Return the (X, Y) coordinate for the center point of the cell that contains the specified text.  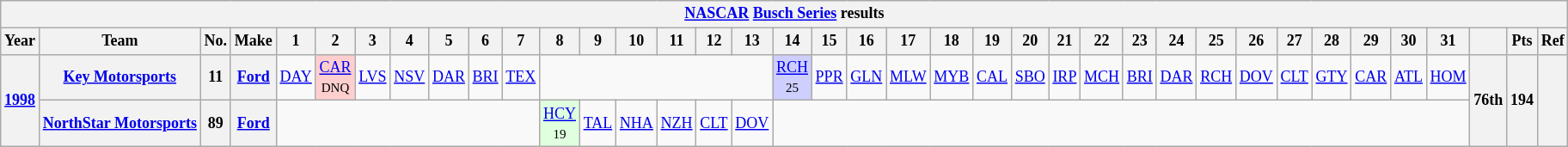
16 (867, 41)
No. (215, 41)
NZH (677, 124)
TEX (521, 77)
1 (296, 41)
4 (409, 41)
27 (1295, 41)
MLW (908, 77)
Make (253, 41)
Team (119, 41)
21 (1064, 41)
NSV (409, 77)
14 (793, 41)
194 (1522, 100)
3 (373, 41)
HOM (1448, 77)
NASCAR Busch Series results (784, 14)
15 (829, 41)
10 (637, 41)
Key Motorsports (119, 77)
24 (1176, 41)
GTY (1332, 77)
76th (1489, 100)
RCH (1216, 77)
NorthStar Motorsports (119, 124)
20 (1030, 41)
SBO (1030, 77)
MCH (1102, 77)
Year (21, 41)
CAL (992, 77)
29 (1371, 41)
22 (1102, 41)
1998 (21, 100)
9 (597, 41)
TAL (597, 124)
Ref (1553, 41)
17 (908, 41)
13 (752, 41)
8 (560, 41)
6 (485, 41)
19 (992, 41)
89 (215, 124)
IRP (1064, 77)
CAR (1371, 77)
RCH25 (793, 77)
HCY19 (560, 124)
CARDNQ (335, 77)
MYB (952, 77)
28 (1332, 41)
Pts (1522, 41)
DAY (296, 77)
PPR (829, 77)
18 (952, 41)
ATL (1409, 77)
31 (1448, 41)
2 (335, 41)
12 (714, 41)
5 (449, 41)
25 (1216, 41)
26 (1257, 41)
30 (1409, 41)
GLN (867, 77)
LVS (373, 77)
7 (521, 41)
NHA (637, 124)
23 (1140, 41)
